Find where the given text appears and provide that cell's center as [x, y] coordinate. 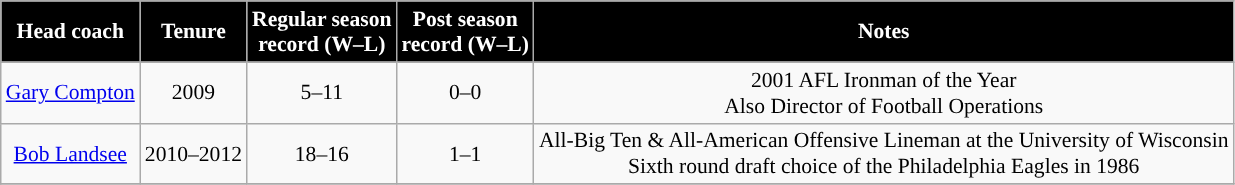
5–11 [322, 92]
Tenure [194, 32]
2009 [194, 92]
Notes [884, 32]
1–1 [466, 154]
0–0 [466, 92]
Gary Compton [70, 92]
All-Big Ten & All-American Offensive Lineman at the University of WisconsinSixth round draft choice of the Philadelphia Eagles in 1986 [884, 154]
Post seasonrecord (W–L) [466, 32]
Regular seasonrecord (W–L) [322, 32]
Bob Landsee [70, 154]
2001 AFL Ironman of the YearAlso Director of Football Operations [884, 92]
Head coach [70, 32]
18–16 [322, 154]
2010–2012 [194, 154]
